Find where the given text appears and provide that cell's center as (X, Y) coordinate. 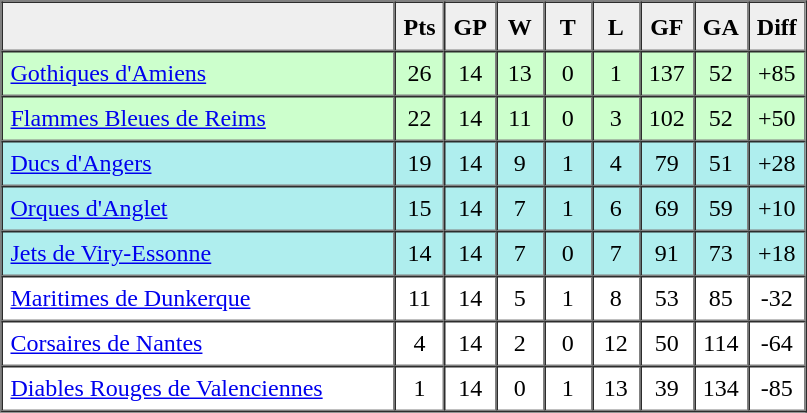
51 (721, 164)
-85 (777, 388)
+85 (777, 74)
Jets de Viry-Essonne (198, 254)
Diff (777, 27)
5 (520, 298)
8 (616, 298)
3 (616, 118)
Gothiques d'Amiens (198, 74)
59 (721, 208)
79 (667, 164)
114 (721, 344)
-64 (777, 344)
26 (419, 74)
+18 (777, 254)
W (520, 27)
134 (721, 388)
53 (667, 298)
Maritimes de Dunkerque (198, 298)
69 (667, 208)
-32 (777, 298)
+28 (777, 164)
GA (721, 27)
6 (616, 208)
+10 (777, 208)
50 (667, 344)
Orques d'Anglet (198, 208)
L (616, 27)
Flammes Bleues de Reims (198, 118)
91 (667, 254)
2 (520, 344)
22 (419, 118)
Corsaires de Nantes (198, 344)
+50 (777, 118)
9 (520, 164)
102 (667, 118)
85 (721, 298)
Diables Rouges de Valenciennes (198, 388)
GP (470, 27)
GF (667, 27)
Ducs d'Angers (198, 164)
Pts (419, 27)
12 (616, 344)
73 (721, 254)
39 (667, 388)
19 (419, 164)
137 (667, 74)
T (568, 27)
15 (419, 208)
